Scan for the cell matching the given text and deliver its (X, Y) coordinate at center. 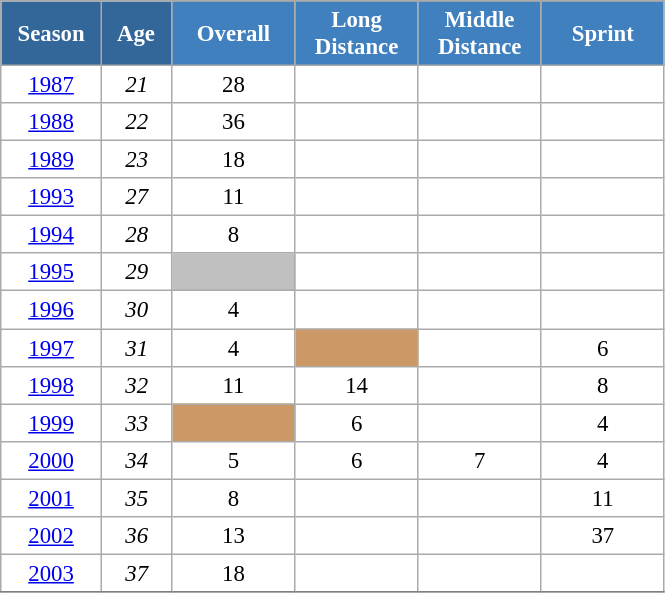
Season (52, 34)
Sprint (602, 34)
Overall (234, 34)
13 (234, 536)
23 (136, 160)
1987 (52, 85)
1993 (52, 197)
1999 (52, 423)
1998 (52, 385)
1988 (52, 122)
27 (136, 197)
1994 (52, 235)
Age (136, 34)
2003 (52, 573)
35 (136, 498)
2000 (52, 460)
32 (136, 385)
21 (136, 85)
29 (136, 273)
2001 (52, 498)
1997 (52, 348)
1995 (52, 273)
1996 (52, 310)
7 (480, 460)
33 (136, 423)
30 (136, 310)
14 (356, 385)
2002 (52, 536)
22 (136, 122)
Middle Distance (480, 34)
1989 (52, 160)
5 (234, 460)
34 (136, 460)
31 (136, 348)
Long Distance (356, 34)
